Return the [x, y] coordinate for the center point of the cell that contains the specified text.  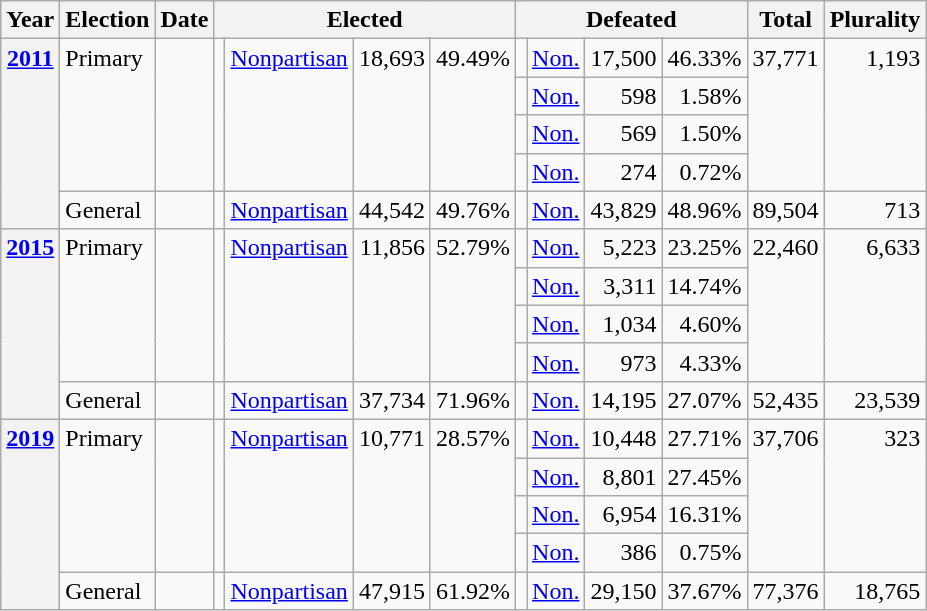
71.96% [472, 400]
46.33% [704, 58]
16.31% [704, 515]
6,633 [875, 305]
4.60% [704, 324]
37,734 [392, 400]
1.58% [704, 96]
52,435 [786, 400]
23.25% [704, 248]
Plurality [875, 20]
973 [624, 362]
1,193 [875, 115]
2011 [30, 134]
37,706 [786, 495]
77,376 [786, 591]
14,195 [624, 400]
Elected [365, 20]
Total [786, 20]
27.45% [704, 477]
29,150 [624, 591]
49.76% [472, 210]
Election [108, 20]
6,954 [624, 515]
323 [875, 495]
Year [30, 20]
89,504 [786, 210]
27.71% [704, 438]
52.79% [472, 305]
43,829 [624, 210]
2015 [30, 324]
386 [624, 553]
37.67% [704, 591]
5,223 [624, 248]
2019 [30, 514]
1,034 [624, 324]
22,460 [786, 305]
14.74% [704, 286]
61.92% [472, 591]
0.72% [704, 172]
8,801 [624, 477]
10,448 [624, 438]
49.49% [472, 115]
37,771 [786, 115]
10,771 [392, 495]
28.57% [472, 495]
48.96% [704, 210]
18,693 [392, 115]
713 [875, 210]
44,542 [392, 210]
274 [624, 172]
1.50% [704, 134]
0.75% [704, 553]
4.33% [704, 362]
569 [624, 134]
23,539 [875, 400]
Date [184, 20]
Defeated [631, 20]
598 [624, 96]
47,915 [392, 591]
17,500 [624, 58]
27.07% [704, 400]
3,311 [624, 286]
11,856 [392, 305]
18,765 [875, 591]
